Detect which cell encompasses the target text, then output its (x, y) center coordinate. 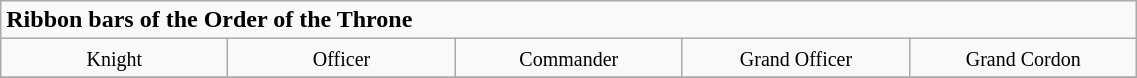
Commander (568, 58)
Officer (342, 58)
Ribbon bars of the Order of the Throne (569, 20)
Grand Officer (796, 58)
Knight (114, 58)
Grand Cordon (1024, 58)
